Pinpoint the cell where the given text exists, returning its (x, y) midpoint coordinate. 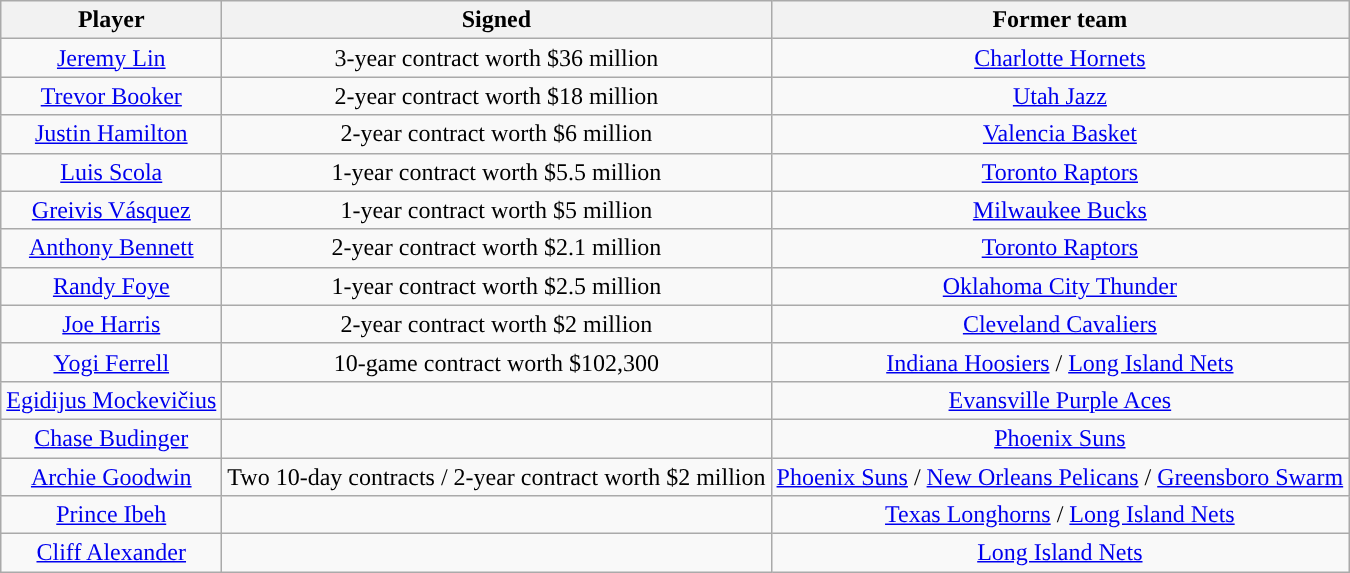
Milwaukee Bucks (1060, 210)
1-year contract worth $5 million (496, 210)
Texas Longhorns / Long Island Nets (1060, 515)
Yogi Ferrell (112, 362)
Anthony Bennett (112, 248)
Indiana Hoosiers / Long Island Nets (1060, 362)
Joe Harris (112, 324)
10-game contract worth $102,300 (496, 362)
Justin Hamilton (112, 134)
Chase Budinger (112, 438)
3-year contract worth $36 million (496, 58)
Prince Ibeh (112, 515)
Phoenix Suns / New Orleans Pelicans / Greensboro Swarm (1060, 477)
Valencia Basket (1060, 134)
Evansville Purple Aces (1060, 400)
Randy Foye (112, 286)
Egidijus Mockevičius (112, 400)
Utah Jazz (1060, 96)
Phoenix Suns (1060, 438)
Player (112, 20)
Two 10-day contracts / 2-year contract worth $2 million (496, 477)
Luis Scola (112, 172)
Long Island Nets (1060, 553)
Former team (1060, 20)
Archie Goodwin (112, 477)
2-year contract worth $18 million (496, 96)
Charlotte Hornets (1060, 58)
2-year contract worth $6 million (496, 134)
Greivis Vásquez (112, 210)
2-year contract worth $2.1 million (496, 248)
Cliff Alexander (112, 553)
Signed (496, 20)
Trevor Booker (112, 96)
1-year contract worth $5.5 million (496, 172)
2-year contract worth $2 million (496, 324)
Jeremy Lin (112, 58)
1-year contract worth $2.5 million (496, 286)
Cleveland Cavaliers (1060, 324)
Oklahoma City Thunder (1060, 286)
